Capture the cell that displays the provided text and extract its (x, y) central coordinate. 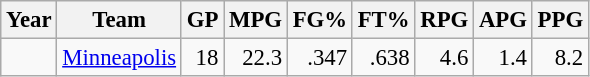
Year (29, 20)
GP (202, 20)
1.4 (504, 58)
FT% (384, 20)
4.6 (444, 58)
.638 (384, 58)
Team (119, 20)
22.3 (256, 58)
MPG (256, 20)
APG (504, 20)
FG% (320, 20)
8.2 (560, 58)
Minneapolis (119, 58)
RPG (444, 20)
18 (202, 58)
PPG (560, 20)
.347 (320, 58)
